Scan for the cell matching the given text and deliver its (x, y) coordinate at center. 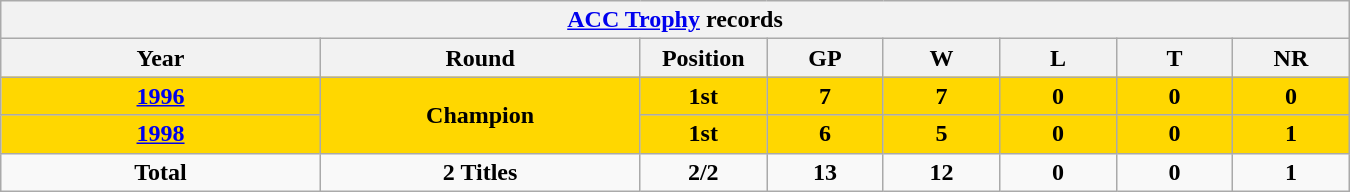
W (941, 58)
Total (161, 172)
Champion (480, 115)
T (1174, 58)
ACC Trophy records (675, 20)
Round (480, 58)
2 Titles (480, 172)
2/2 (704, 172)
5 (941, 134)
NR (1292, 58)
12 (941, 172)
GP (825, 58)
Position (704, 58)
Year (161, 58)
L (1058, 58)
6 (825, 134)
1996 (161, 96)
1998 (161, 134)
13 (825, 172)
